Identify which cell holds the provided text, then report its [X, Y] central coordinate. 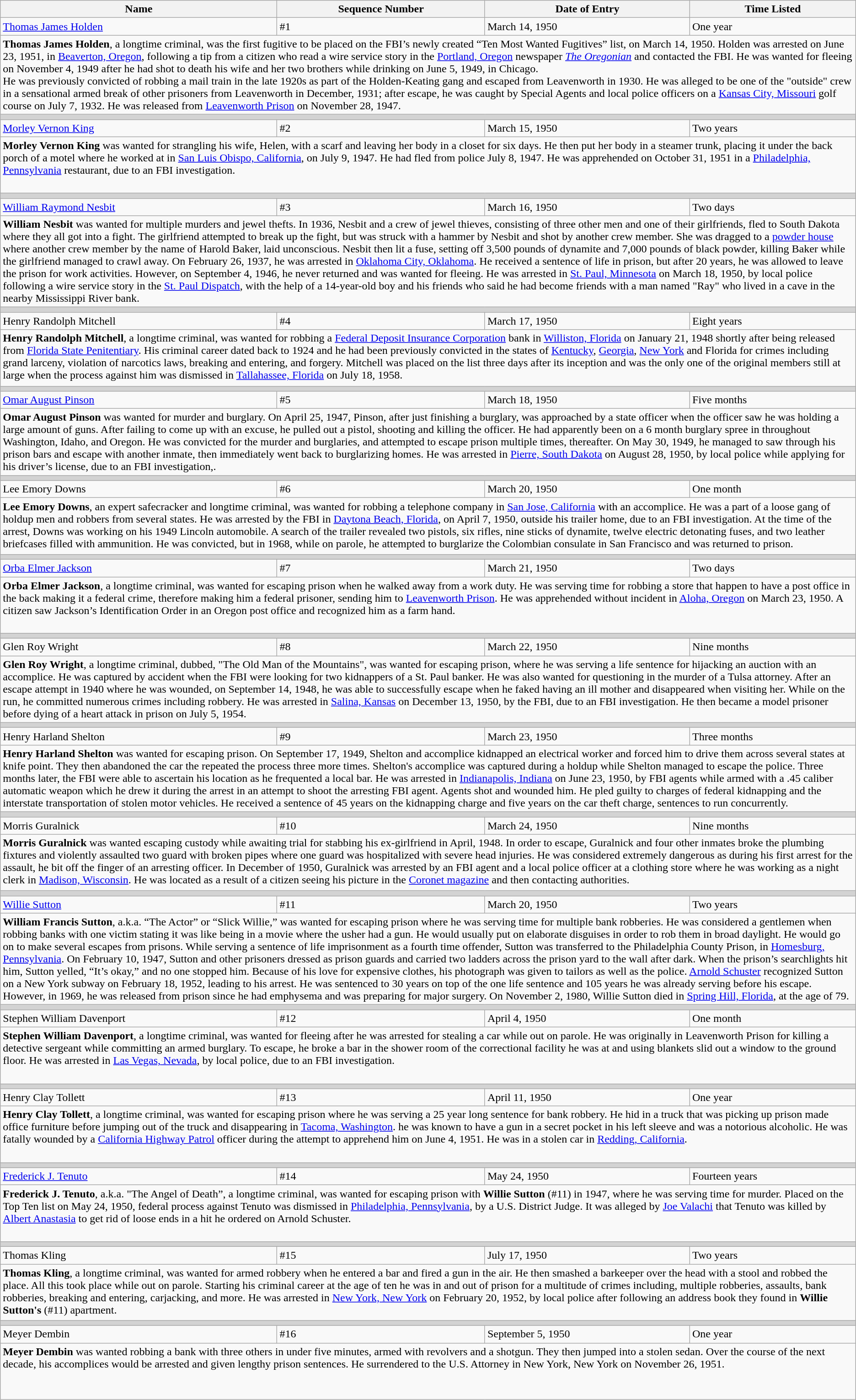
#4 [381, 321]
Fourteen years [773, 1176]
Willie Sutton [139, 904]
March 15, 1950 [587, 128]
Morley Vernon King [139, 128]
Time Listed [773, 9]
Thomas Kling [139, 1255]
Orba Elmer Jackson [139, 568]
March 14, 1950 [587, 27]
March 23, 1950 [587, 736]
Three months [773, 736]
Sequence Number [381, 9]
#8 [381, 647]
#3 [381, 207]
Frederick J. Tenuto [139, 1176]
March 24, 1950 [587, 825]
Name [139, 9]
Henry Randolph Mitchell [139, 321]
April 11, 1950 [587, 1097]
March 18, 1950 [587, 400]
Morris Guralnick [139, 825]
Henry Harland Shelton [139, 736]
Henry Clay Tollett [139, 1097]
Thomas James Holden [139, 27]
#14 [381, 1176]
Omar August Pinson [139, 400]
#2 [381, 128]
#5 [381, 400]
May 24, 1950 [587, 1176]
July 17, 1950 [587, 1255]
William Raymond Nesbit [139, 207]
Date of Entry [587, 9]
Eight years [773, 321]
Glen Roy Wright [139, 647]
#12 [381, 1018]
#13 [381, 1097]
#6 [381, 489]
September 5, 1950 [587, 1334]
Lee Emory Downs [139, 489]
Stephen William Davenport [139, 1018]
March 16, 1950 [587, 207]
#10 [381, 825]
March 21, 1950 [587, 568]
April 4, 1950 [587, 1018]
Meyer Dembin [139, 1334]
#16 [381, 1334]
#7 [381, 568]
#15 [381, 1255]
March 22, 1950 [587, 647]
#9 [381, 736]
March 17, 1950 [587, 321]
#1 [381, 27]
#11 [381, 904]
Five months [773, 400]
